Pinpoint the cell where the given text exists, returning its [x, y] midpoint coordinate. 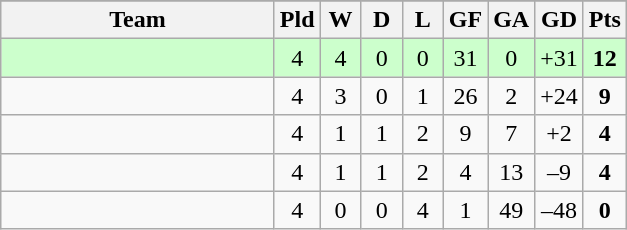
D [382, 20]
31 [465, 58]
7 [512, 134]
Pts [604, 20]
GF [465, 20]
GA [512, 20]
+2 [560, 134]
+31 [560, 58]
Team [138, 20]
3 [340, 96]
W [340, 20]
+24 [560, 96]
Pld [297, 20]
26 [465, 96]
49 [512, 210]
–48 [560, 210]
GD [560, 20]
–9 [560, 172]
L [422, 20]
12 [604, 58]
13 [512, 172]
